For the text-containing cell, return its midpoint in [X, Y] coordinate format. 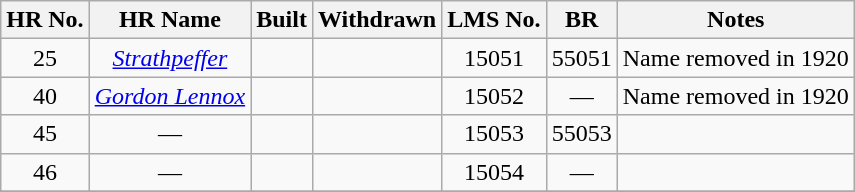
45 [45, 134]
LMS No. [494, 20]
BR [582, 20]
HR Name [170, 20]
15051 [494, 58]
25 [45, 58]
40 [45, 96]
46 [45, 172]
55051 [582, 58]
15053 [494, 134]
Withdrawn [376, 20]
Strathpeffer [170, 58]
55053 [582, 134]
Gordon Lennox [170, 96]
15054 [494, 172]
Notes [736, 20]
HR No. [45, 20]
15052 [494, 96]
Built [282, 20]
